Detect which cell encompasses the target text, then output its (x, y) center coordinate. 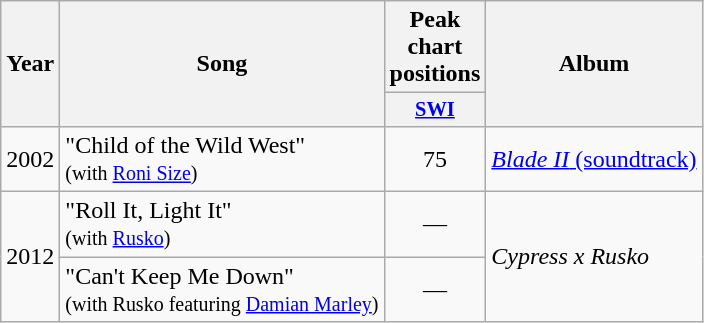
2002 (30, 158)
"Can't Keep Me Down"(with Rusko featuring Damian Marley) (222, 290)
Cypress x Rusko (594, 257)
2012 (30, 257)
Song (222, 64)
75 (435, 158)
Year (30, 64)
SWI (435, 110)
Blade II (soundtrack) (594, 158)
"Child of the Wild West"(with Roni Size) (222, 158)
"Roll It, Light It"(with Rusko) (222, 224)
Peak chart positions (435, 47)
Album (594, 64)
